Output the (x, y) coordinate of the center of the cell containing the given text.  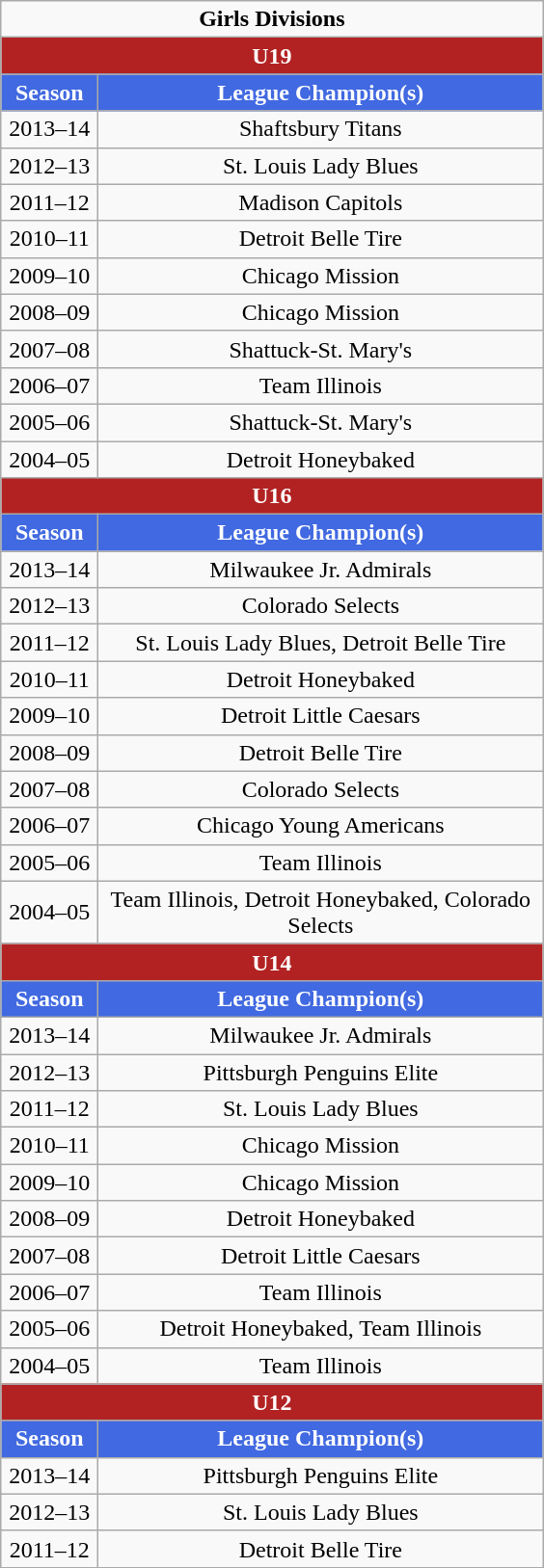
U12 (272, 1402)
Team Illinois, Detroit Honeybaked, Colorado Selects (320, 912)
Detroit Honeybaked, Team Illinois (320, 1329)
Madison Capitols (320, 202)
St. Louis Lady Blues, Detroit Belle Tire (320, 643)
Chicago Young Americans (320, 826)
U14 (272, 962)
U16 (272, 496)
U19 (272, 56)
Shaftsbury Titans (320, 129)
Girls Divisions (272, 19)
